Return [X, Y] of the center of cell containing provided text 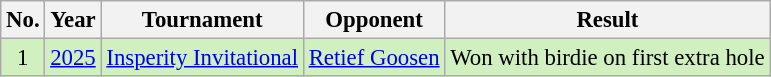
Opponent [374, 20]
No. [23, 20]
Won with birdie on first extra hole [608, 58]
Year [73, 20]
Tournament [202, 20]
Retief Goosen [374, 58]
1 [23, 58]
Result [608, 20]
Insperity Invitational [202, 58]
2025 [73, 58]
